For the text-containing cell, return its midpoint in (X, Y) coordinate format. 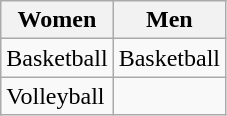
Women (57, 20)
Men (169, 20)
Volleyball (57, 96)
